Capture the cell that displays the provided text and extract its (x, y) central coordinate. 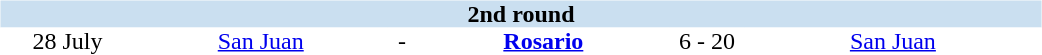
Rosario (544, 42)
2nd round (520, 14)
28 July (67, 42)
- (402, 42)
6 - 20 (707, 42)
